For the text-containing cell, return its midpoint in (X, Y) coordinate format. 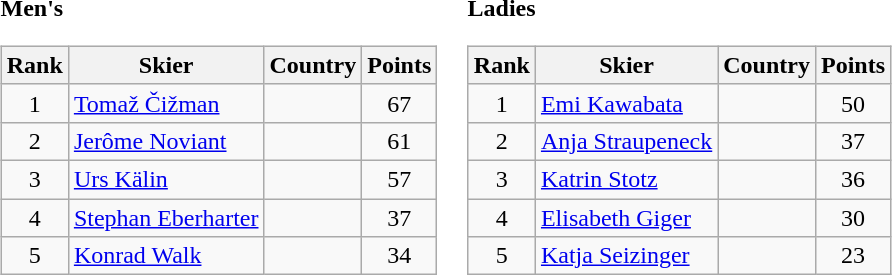
36 (852, 179)
67 (400, 103)
Konrad Walk (166, 256)
Tomaž Čižman (166, 103)
57 (400, 179)
Elisabeth Giger (626, 217)
Katja Seizinger (626, 256)
Stephan Eberharter (166, 217)
Katrin Stotz (626, 179)
30 (852, 217)
Anja Straupeneck (626, 141)
34 (400, 256)
23 (852, 256)
61 (400, 141)
Emi Kawabata (626, 103)
Urs Kälin (166, 179)
50 (852, 103)
Jerôme Noviant (166, 141)
